Scan for the cell matching the given text and deliver its (x, y) coordinate at center. 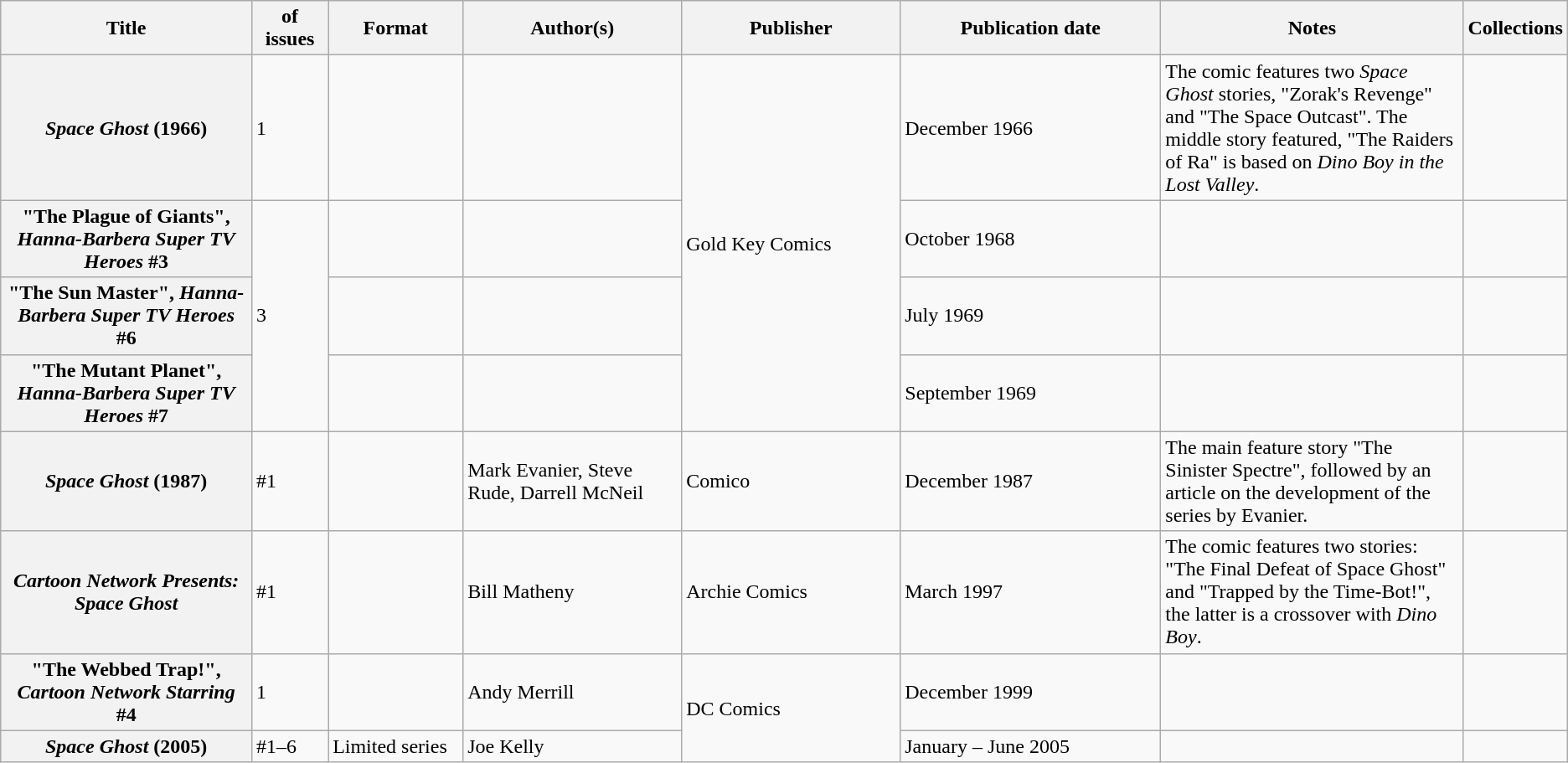
Publication date (1030, 28)
The comic features two stories: "The Final Defeat of Space Ghost" and "Trapped by the Time-Bot!", the latter is a crossover with Dino Boy. (1312, 592)
December 1999 (1030, 692)
Publisher (791, 28)
"The Plague of Giants", Hanna-Barbera Super TV Heroes #3 (126, 239)
January – June 2005 (1030, 746)
#1–6 (290, 746)
Cartoon Network Presents: Space Ghost (126, 592)
3 (290, 316)
Joe Kelly (573, 746)
Space Ghost (2005) (126, 746)
September 1969 (1030, 393)
Collections (1515, 28)
of issues (290, 28)
Space Ghost (1966) (126, 127)
Space Ghost (1987) (126, 481)
Format (395, 28)
Gold Key Comics (791, 243)
December 1966 (1030, 127)
Andy Merrill (573, 692)
Mark Evanier, Steve Rude, Darrell McNeil (573, 481)
Comico (791, 481)
DC Comics (791, 708)
December 1987 (1030, 481)
"The Webbed Trap!", Cartoon Network Starring #4 (126, 692)
Title (126, 28)
July 1969 (1030, 316)
"The Mutant Planet", Hanna-Barbera Super TV Heroes #7 (126, 393)
Limited series (395, 746)
March 1997 (1030, 592)
The main feature story "The Sinister Spectre", followed by an article on the development of the series by Evanier. (1312, 481)
Archie Comics (791, 592)
Bill Matheny (573, 592)
Author(s) (573, 28)
October 1968 (1030, 239)
Notes (1312, 28)
"The Sun Master", Hanna-Barbera Super TV Heroes #6 (126, 316)
